Pinpoint the cell where the given text exists, returning its [x, y] midpoint coordinate. 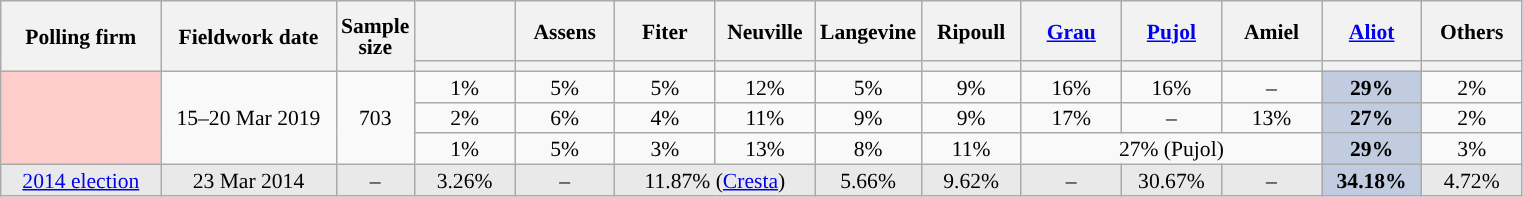
2014 election [81, 180]
34.18% [1372, 180]
4% [665, 118]
Fiter [665, 31]
11.87% (Cresta) [715, 180]
Others [1472, 31]
17% [1071, 118]
8% [868, 150]
Assens [565, 31]
30.67% [1171, 180]
Grau [1071, 31]
3.26% [464, 180]
6% [565, 118]
5.66% [868, 180]
27% [1372, 118]
9.62% [971, 180]
703 [375, 118]
27% (Pujol) [1171, 150]
23 Mar 2014 [248, 180]
12% [765, 86]
Amiel [1271, 31]
Neuville [765, 31]
15–20 Mar 2019 [248, 118]
Ripoull [971, 31]
4.72% [1472, 180]
Samplesize [375, 36]
Aliot [1372, 31]
Fieldwork date [248, 36]
Langevine [868, 31]
Polling firm [81, 36]
Pujol [1171, 31]
